Find where the given text appears and provide that cell's center as [x, y] coordinate. 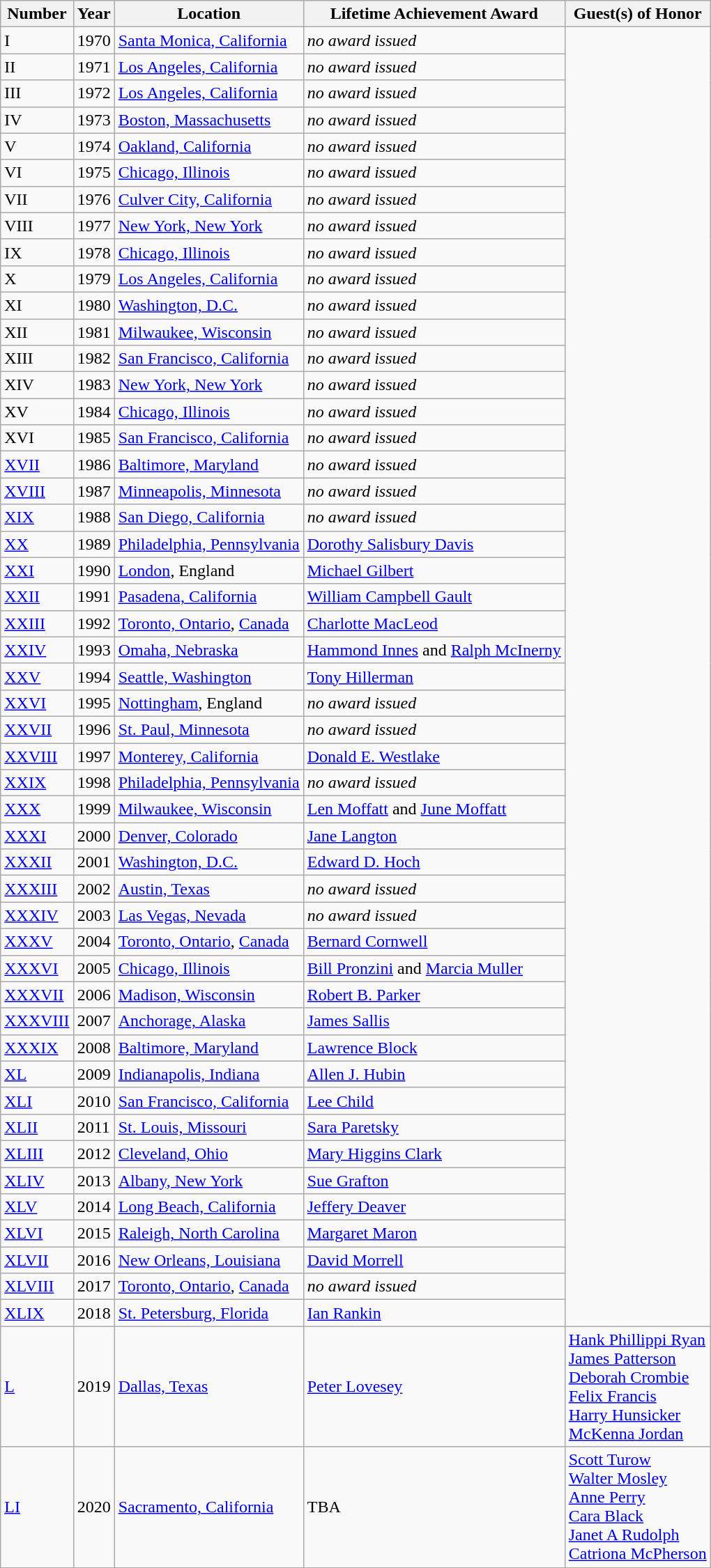
Dorothy Salisbury Davis [434, 544]
2007 [93, 1021]
2003 [93, 915]
2020 [93, 1507]
XXXI [37, 836]
2013 [93, 1181]
Minneapolis, Minnesota [209, 491]
2019 [93, 1386]
1994 [93, 676]
2017 [93, 1287]
Len Moffatt and June Moffatt [434, 809]
III [37, 93]
1970 [93, 40]
1985 [93, 438]
Madison, Wisconsin [209, 995]
VI [37, 173]
XLII [37, 1127]
Austin, Texas [209, 889]
1971 [93, 67]
Michael Gilbert [434, 570]
New Orleans, Louisiana [209, 1260]
XXXIV [37, 915]
1981 [93, 332]
James Sallis [434, 1021]
XXXIII [37, 889]
1995 [93, 703]
2006 [93, 995]
IX [37, 252]
2000 [93, 836]
Bernard Cornwell [434, 942]
VIII [37, 226]
1983 [93, 385]
XIV [37, 385]
XXX [37, 809]
XXXVIII [37, 1021]
TBA [434, 1507]
Indianapolis, Indiana [209, 1074]
2018 [93, 1313]
2014 [93, 1207]
XXIII [37, 623]
Anchorage, Alaska [209, 1021]
1990 [93, 570]
Allen J. Hubin [434, 1074]
Lawrence Block [434, 1048]
XXIX [37, 783]
Oakland, California [209, 146]
1975 [93, 173]
XV [37, 412]
XLVIII [37, 1287]
1984 [93, 412]
St. Paul, Minnesota [209, 729]
Santa Monica, California [209, 40]
2012 [93, 1154]
XL [37, 1074]
1982 [93, 359]
VII [37, 199]
XLVII [37, 1260]
1997 [93, 756]
Tony Hillerman [434, 676]
XIX [37, 518]
1977 [93, 226]
Hammond Innes and Ralph McInerny [434, 650]
Lifetime Achievement Award [434, 14]
XLI [37, 1101]
Boston, Massachusetts [209, 120]
Long Beach, California [209, 1207]
1972 [93, 93]
1980 [93, 305]
Nottingham, England [209, 703]
Location [209, 14]
St. Louis, Missouri [209, 1127]
1989 [93, 544]
Donald E. Westlake [434, 756]
XXV [37, 676]
Bill Pronzini and Marcia Muller [434, 968]
XX [37, 544]
2005 [93, 968]
Sacramento, California [209, 1507]
Cleveland, Ohio [209, 1154]
St. Petersburg, Florida [209, 1313]
2015 [93, 1234]
1992 [93, 623]
2011 [93, 1127]
Ian Rankin [434, 1313]
2004 [93, 942]
Pasadena, California [209, 597]
1996 [93, 729]
XVIII [37, 491]
Edward D. Hoch [434, 862]
1998 [93, 783]
2016 [93, 1260]
Jane Langton [434, 836]
Sue Grafton [434, 1181]
XXI [37, 570]
XXVI [37, 703]
XXXVII [37, 995]
Seattle, Washington [209, 676]
Margaret Maron [434, 1234]
Omaha, Nebraska [209, 650]
LI [37, 1507]
Peter Lovesey [434, 1386]
Scott Turow Walter Mosley Anne Perry Cara Black Janet A Rudolph Catriona McPherson [637, 1507]
Mary Higgins Clark [434, 1154]
XLV [37, 1207]
1979 [93, 279]
2008 [93, 1048]
X [37, 279]
Raleigh, North Carolina [209, 1234]
II [37, 67]
Culver City, California [209, 199]
XXVII [37, 729]
1991 [93, 597]
Denver, Colorado [209, 836]
2002 [93, 889]
XIII [37, 359]
1974 [93, 146]
Sara Paretsky [434, 1127]
1993 [93, 650]
William Campbell Gault [434, 597]
XXIV [37, 650]
V [37, 146]
XXXII [37, 862]
1976 [93, 199]
1987 [93, 491]
XII [37, 332]
1978 [93, 252]
XLIX [37, 1313]
Number [37, 14]
XXVIII [37, 756]
XLIV [37, 1181]
XVI [37, 438]
1973 [93, 120]
1988 [93, 518]
Las Vegas, Nevada [209, 915]
I [37, 40]
2009 [93, 1074]
XXXIX [37, 1048]
Lee Child [434, 1101]
David Morrell [434, 1260]
XXII [37, 597]
2010 [93, 1101]
XVII [37, 465]
London, England [209, 570]
1986 [93, 465]
Hank Phillippi Ryan James Patterson Deborah Crombie Felix Francis Harry Hunsicker McKenna Jordan [637, 1386]
XXXV [37, 942]
San Diego, California [209, 518]
Dallas, Texas [209, 1386]
XI [37, 305]
Charlotte MacLeod [434, 623]
L [37, 1386]
Monterey, California [209, 756]
IV [37, 120]
Year [93, 14]
Jeffery Deaver [434, 1207]
Guest(s) of Honor [637, 14]
XLIII [37, 1154]
XXXVI [37, 968]
XLVI [37, 1234]
1999 [93, 809]
Albany, New York [209, 1181]
Robert B. Parker [434, 995]
2001 [93, 862]
